From the cell containing the given text, extract its center point as (x, y) coordinate. 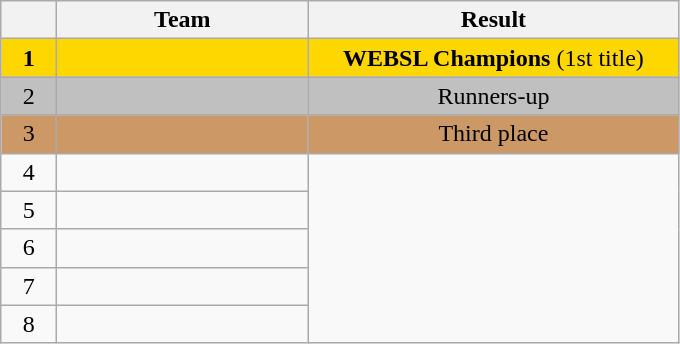
3 (29, 134)
7 (29, 286)
WEBSL Champions (1st title) (494, 58)
6 (29, 248)
Third place (494, 134)
2 (29, 96)
5 (29, 210)
Result (494, 20)
Team (182, 20)
8 (29, 324)
1 (29, 58)
4 (29, 172)
Runners-up (494, 96)
